Find where the given text appears and provide that cell's center as (x, y) coordinate. 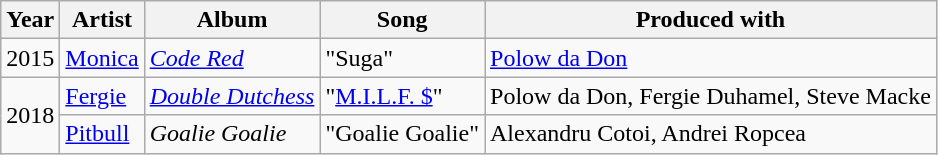
"Goalie Goalie" (402, 134)
Monica (102, 58)
"M.I.L.F. $" (402, 96)
Alexandru Cotoi, Andrei Ropcea (710, 134)
Fergie (102, 96)
Song (402, 20)
Year (30, 20)
Double Dutchess (232, 96)
2018 (30, 115)
Polow da Don, Fergie Duhamel, Steve Macke (710, 96)
Goalie Goalie (232, 134)
"Suga" (402, 58)
Polow da Don (710, 58)
Code Red (232, 58)
Pitbull (102, 134)
Album (232, 20)
Produced with (710, 20)
Artist (102, 20)
2015 (30, 58)
